Find where the given text appears and provide that cell's center as (X, Y) coordinate. 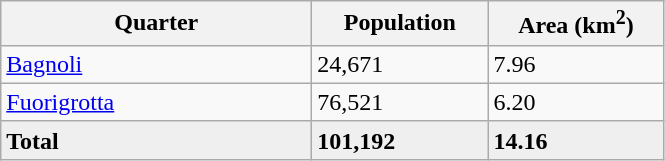
101,192 (400, 140)
6.20 (576, 102)
Fuorigrotta (156, 102)
Total (156, 140)
Bagnoli (156, 64)
7.96 (576, 64)
24,671 (400, 64)
Population (400, 24)
76,521 (400, 102)
14.16 (576, 140)
Area (km2) (576, 24)
Quarter (156, 24)
